Scan for the cell matching the given text and deliver its (X, Y) coordinate at center. 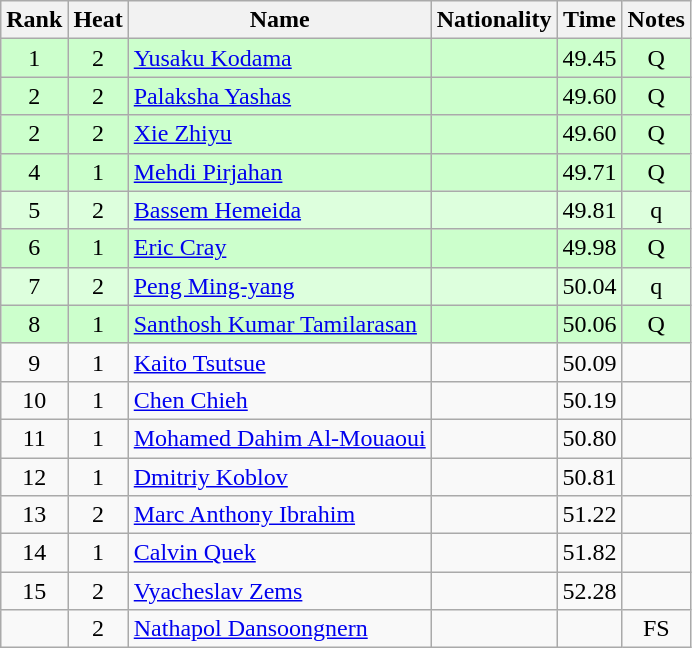
52.28 (590, 591)
Mehdi Pirjahan (280, 172)
50.09 (590, 362)
51.22 (590, 515)
8 (34, 324)
Eric Cray (280, 248)
4 (34, 172)
Mohamed Dahim Al-Mouaoui (280, 438)
Nationality (494, 20)
Notes (656, 20)
49.98 (590, 248)
9 (34, 362)
50.06 (590, 324)
7 (34, 286)
Kaito Tsutsue (280, 362)
Xie Zhiyu (280, 134)
Santhosh Kumar Tamilarasan (280, 324)
14 (34, 553)
Palaksha Yashas (280, 96)
Yusaku Kodama (280, 58)
Marc Anthony Ibrahim (280, 515)
10 (34, 400)
Nathapol Dansoongnern (280, 629)
15 (34, 591)
Time (590, 20)
51.82 (590, 553)
50.80 (590, 438)
50.04 (590, 286)
50.19 (590, 400)
49.81 (590, 210)
Rank (34, 20)
Vyacheslav Zems (280, 591)
11 (34, 438)
Bassem Hemeida (280, 210)
Chen Chieh (280, 400)
12 (34, 477)
49.45 (590, 58)
Dmitriy Koblov (280, 477)
Name (280, 20)
13 (34, 515)
49.71 (590, 172)
50.81 (590, 477)
FS (656, 629)
Peng Ming-yang (280, 286)
6 (34, 248)
Heat (98, 20)
5 (34, 210)
Calvin Quek (280, 553)
